Output the [x, y] coordinate of the center of the cell containing the given text.  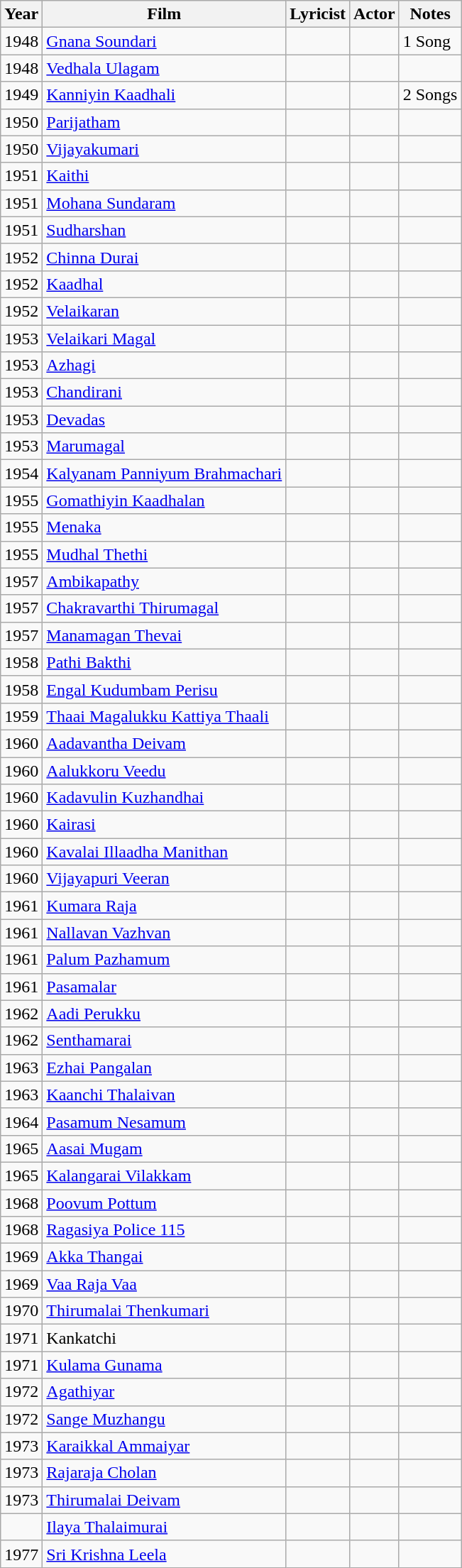
Kaithi [165, 176]
Chakravarthi Thirumagal [165, 608]
Thirumalai Thenkumari [165, 1311]
Poovum Pottum [165, 1203]
Sange Muzhangu [165, 1419]
Aasai Mugam [165, 1148]
Kavalai Illaadha Manithan [165, 852]
Notes [430, 14]
1970 [21, 1311]
Ambikapathy [165, 581]
Sri Krishna Leela [165, 1554]
Kankatchi [165, 1338]
Kulama Gunama [165, 1365]
1964 [21, 1122]
Sudharshan [165, 230]
Chandirani [165, 393]
Thaai Magalukku Kattiya Thaali [165, 716]
1959 [21, 716]
Pasamum Nesamum [165, 1122]
Pasamalar [165, 987]
Senthamarai [165, 1041]
1949 [21, 95]
Menaka [165, 527]
Actor [374, 14]
Kaadhal [165, 284]
Kanniyin Kaadhali [165, 95]
Marumagal [165, 446]
Manamagan Thevai [165, 635]
2 Songs [430, 95]
Parijatham [165, 122]
Film [165, 14]
Rajaraja Cholan [165, 1473]
Ilaya Thalaimurai [165, 1527]
Velaikari Magal [165, 339]
Pathi Bakthi [165, 662]
Ezhai Pangalan [165, 1068]
Aadi Perukku [165, 1014]
Velaikaran [165, 311]
1977 [21, 1554]
Nallavan Vazhvan [165, 933]
Ragasiya Police 115 [165, 1230]
Kaanchi Thalaivan [165, 1095]
Year [21, 14]
Aadavantha Deivam [165, 743]
Vijayakumari [165, 149]
Kalangarai Vilakkam [165, 1175]
Karaikkal Ammaiyar [165, 1446]
Mudhal Thethi [165, 554]
Agathiyar [165, 1392]
Gomathiyin Kaadhalan [165, 500]
Vijayapuri Veeran [165, 879]
Kalyanam Panniyum Brahmachari [165, 473]
Kumara Raja [165, 906]
Azhagi [165, 366]
Aalukkoru Veedu [165, 770]
Mohana Sundaram [165, 203]
Vedhala Ulagam [165, 68]
Devadas [165, 420]
Chinna Durai [165, 257]
Palum Pazhamum [165, 960]
Lyricist [318, 14]
Akka Thangai [165, 1257]
Gnana Soundari [165, 41]
Kadavulin Kuzhandhai [165, 798]
1 Song [430, 41]
Engal Kudumbam Perisu [165, 689]
1954 [21, 473]
Vaa Raja Vaa [165, 1284]
Thirumalai Deivam [165, 1500]
Kairasi [165, 825]
